Provide the (x, y) coordinate of the cell's center where the given text is located.  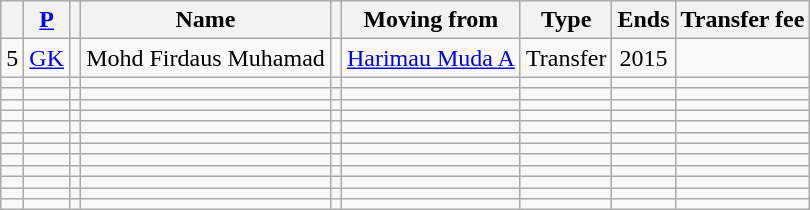
Moving from (430, 20)
Transfer fee (742, 20)
Transfer (566, 58)
Ends (644, 20)
GK (47, 58)
P (47, 20)
2015 (644, 58)
5 (12, 58)
Type (566, 20)
Harimau Muda A (430, 58)
Name (206, 20)
Mohd Firdaus Muhamad (206, 58)
